Find where the given text appears and provide that cell's center as (x, y) coordinate. 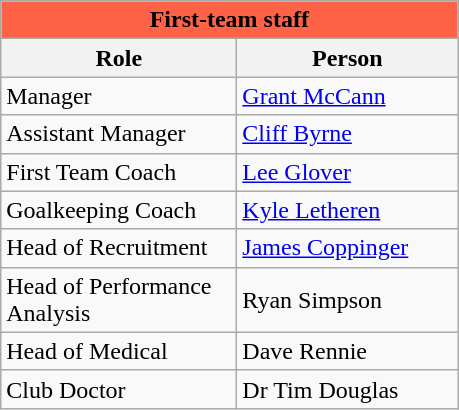
Kyle Letheren (348, 210)
Goalkeeping Coach (119, 210)
First Team Coach (119, 172)
Assistant Manager (119, 134)
Manager (119, 96)
Ryan Simpson (348, 300)
Dave Rennie (348, 351)
James Coppinger (348, 248)
Lee Glover (348, 172)
First-team staff (230, 20)
Club Doctor (119, 389)
Grant McCann (348, 96)
Head of Performance Analysis (119, 300)
Head of Recruitment (119, 248)
Person (348, 58)
Head of Medical (119, 351)
Cliff Byrne (348, 134)
Dr Tim Douglas (348, 389)
Role (119, 58)
